Pinpoint the cell where the given text exists, returning its [X, Y] midpoint coordinate. 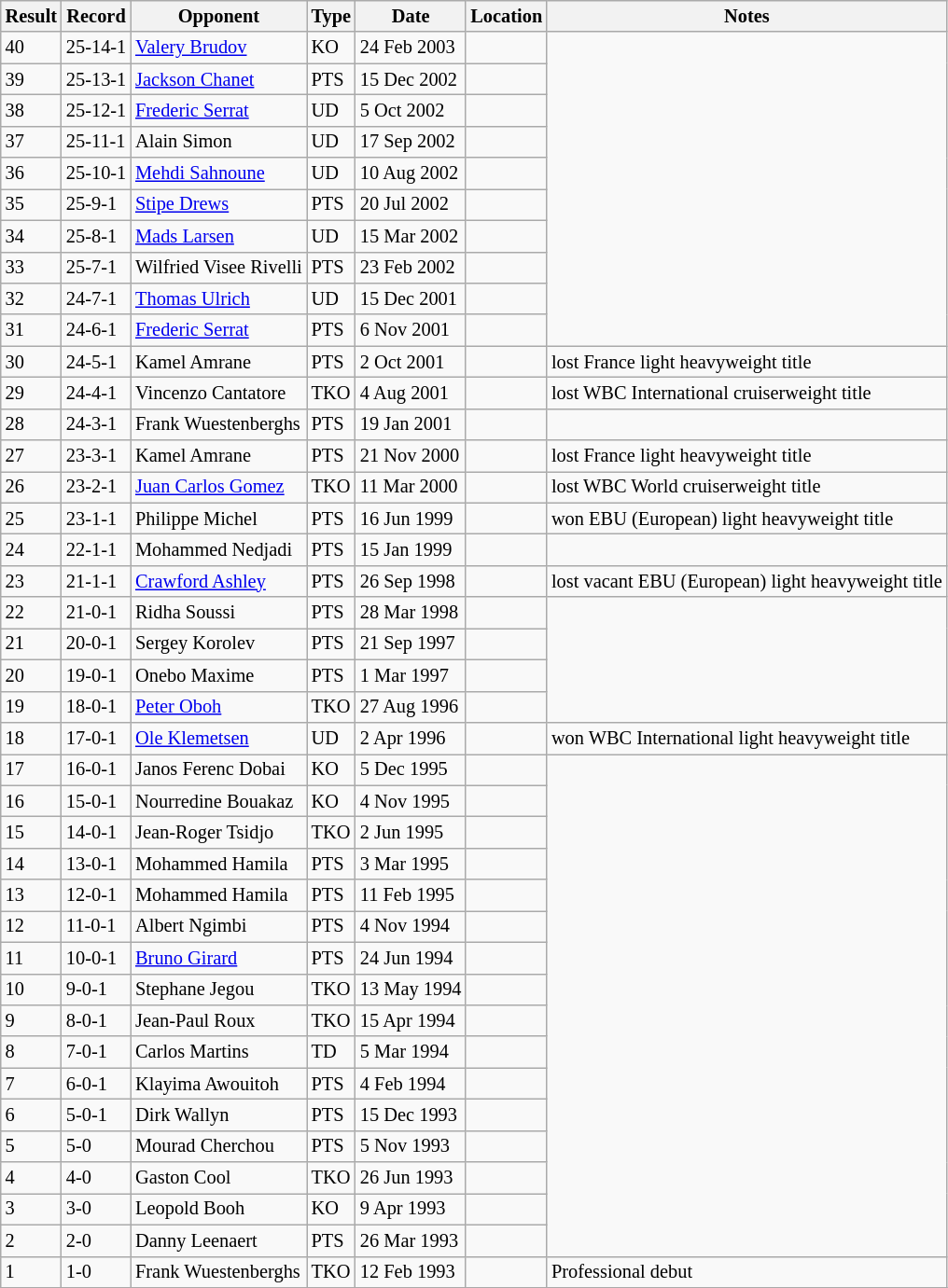
10 [32, 990]
9 [32, 1020]
1 Mar 1997 [411, 675]
29 [32, 393]
15-0-1 [96, 801]
2 [32, 1240]
16 [32, 801]
25-10-1 [96, 173]
21-0-1 [96, 613]
Sergey Korolev [218, 644]
37 [32, 142]
27 Aug 1996 [411, 707]
25-8-1 [96, 236]
22-1-1 [96, 549]
6 [32, 1115]
15 [32, 832]
17 [32, 769]
32 [32, 298]
34 [32, 236]
4-0 [96, 1178]
Thomas Ulrich [218, 298]
30 [32, 362]
6-0-1 [96, 1084]
Mohammed Nedjadi [218, 549]
lost vacant EBU (European) light heavyweight title [746, 581]
19-0-1 [96, 675]
Dirk Wallyn [218, 1115]
19 Jan 2001 [411, 424]
23-1-1 [96, 519]
25-13-1 [96, 79]
2 Jun 1995 [411, 832]
15 Dec 2001 [411, 298]
13-0-1 [96, 864]
22 [32, 613]
26 Mar 1993 [411, 1240]
19 [32, 707]
Date [411, 16]
Ridha Soussi [218, 613]
won WBC International light heavyweight title [746, 738]
Crawford Ashley [218, 581]
20 [32, 675]
Ole Klemetsen [218, 738]
12 Feb 1993 [411, 1272]
Juan Carlos Gomez [218, 487]
16-0-1 [96, 769]
Result [32, 16]
21-1-1 [96, 581]
Mads Larsen [218, 236]
15 Dec 1993 [411, 1115]
23 Feb 2002 [411, 268]
24-5-1 [96, 362]
27 [32, 456]
Klayima Awouitoh [218, 1084]
Jean-Paul Roux [218, 1020]
5 Dec 1995 [411, 769]
15 Jan 1999 [411, 549]
Vincenzo Cantatore [218, 393]
24-7-1 [96, 298]
7 [32, 1084]
3 [32, 1209]
Valery Brudov [218, 48]
36 [32, 173]
26 Sep 1998 [411, 581]
15 Dec 2002 [411, 79]
5 [32, 1146]
TD [331, 1052]
25 [32, 519]
35 [32, 204]
Nourredine Bouakaz [218, 801]
23-2-1 [96, 487]
24 Feb 2003 [411, 48]
lost WBC World cruiserweight title [746, 487]
Jackson Chanet [218, 79]
11-0-1 [96, 926]
won EBU (European) light heavyweight title [746, 519]
25-9-1 [96, 204]
31 [32, 330]
Type [331, 16]
Stipe Drews [218, 204]
24 [32, 549]
24-3-1 [96, 424]
Albert Ngimbi [218, 926]
20 Jul 2002 [411, 204]
5 Oct 2002 [411, 110]
Record [96, 16]
21 Sep 1997 [411, 644]
Opponent [218, 16]
8 [32, 1052]
13 May 1994 [411, 990]
13 [32, 895]
Alain Simon [218, 142]
5-0 [96, 1146]
2 Apr 1996 [411, 738]
Philippe Michel [218, 519]
28 [32, 424]
18-0-1 [96, 707]
24-4-1 [96, 393]
4 Feb 1994 [411, 1084]
2-0 [96, 1240]
24-6-1 [96, 330]
25-11-1 [96, 142]
Notes [746, 16]
10-0-1 [96, 958]
Mourad Cherchou [218, 1146]
6 Nov 2001 [411, 330]
15 Mar 2002 [411, 236]
Bruno Girard [218, 958]
lost WBC International cruiserweight title [746, 393]
14 [32, 864]
33 [32, 268]
28 Mar 1998 [411, 613]
10 Aug 2002 [411, 173]
18 [32, 738]
15 Apr 1994 [411, 1020]
Mehdi Sahnoune [218, 173]
26 [32, 487]
1 [32, 1272]
16 Jun 1999 [411, 519]
8-0-1 [96, 1020]
17 Sep 2002 [411, 142]
25-7-1 [96, 268]
40 [32, 48]
2 Oct 2001 [411, 362]
Stephane Jegou [218, 990]
3 Mar 1995 [411, 864]
Gaston Cool [218, 1178]
26 Jun 1993 [411, 1178]
14-0-1 [96, 832]
7-0-1 [96, 1052]
Wilfried Visee Rivelli [218, 268]
4 [32, 1178]
25-12-1 [96, 110]
21 Nov 2000 [411, 456]
23 [32, 581]
9 Apr 1993 [411, 1209]
1-0 [96, 1272]
23-3-1 [96, 456]
5 Mar 1994 [411, 1052]
12-0-1 [96, 895]
5 Nov 1993 [411, 1146]
Professional debut [746, 1272]
11 Feb 1995 [411, 895]
20-0-1 [96, 644]
Danny Leenaert [218, 1240]
5-0-1 [96, 1115]
4 Aug 2001 [411, 393]
11 [32, 958]
Peter Oboh [218, 707]
Leopold Booh [218, 1209]
21 [32, 644]
11 Mar 2000 [411, 487]
39 [32, 79]
4 Nov 1994 [411, 926]
Carlos Martins [218, 1052]
3-0 [96, 1209]
24 Jun 1994 [411, 958]
4 Nov 1995 [411, 801]
Onebo Maxime [218, 675]
38 [32, 110]
12 [32, 926]
17-0-1 [96, 738]
9-0-1 [96, 990]
Jean-Roger Tsidjo [218, 832]
Janos Ferenc Dobai [218, 769]
25-14-1 [96, 48]
Location [506, 16]
